Detect which cell encompasses the target text, then output its (x, y) center coordinate. 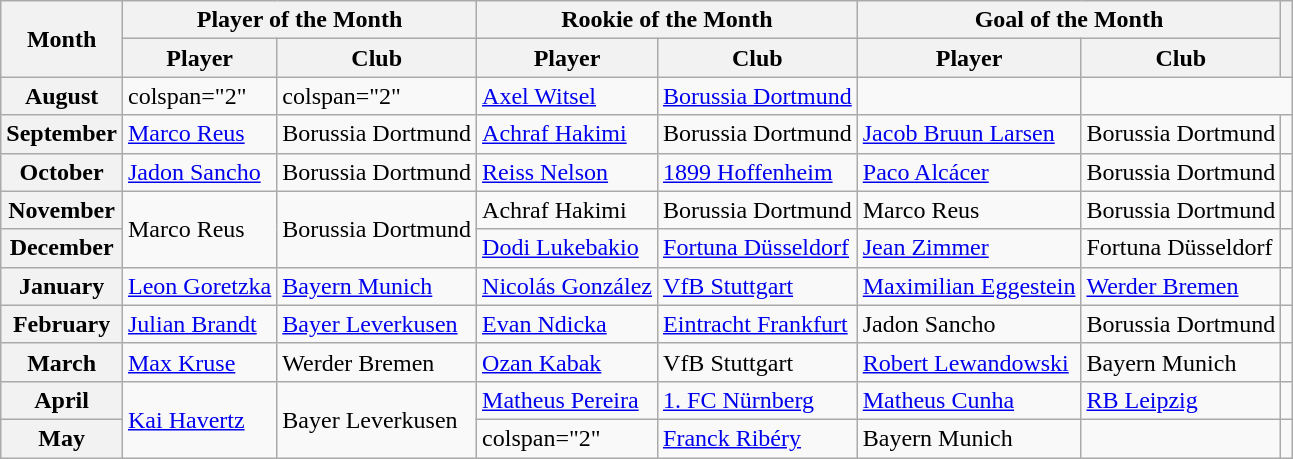
Max Kruse (199, 362)
Dodi Lukebakio (568, 248)
October (62, 172)
Player of the Month (299, 20)
Ozan Kabak (568, 362)
Eintracht Frankfurt (758, 324)
December (62, 248)
Leon Goretzka (199, 286)
August (62, 96)
Jean Zimmer (969, 248)
Matheus Cunha (969, 400)
Franck Ribéry (758, 438)
March (62, 362)
Maximilian Eggestein (969, 286)
May (62, 438)
Robert Lewandowski (969, 362)
1899 Hoffenheim (758, 172)
Goal of the Month (1068, 20)
February (62, 324)
RB Leipzig (1181, 400)
Nicolás González (568, 286)
Month (62, 39)
January (62, 286)
September (62, 134)
Axel Witsel (568, 96)
Evan Ndicka (568, 324)
November (62, 210)
Rookie of the Month (668, 20)
Kai Havertz (199, 419)
Matheus Pereira (568, 400)
Jacob Bruun Larsen (969, 134)
Reiss Nelson (568, 172)
April (62, 400)
Julian Brandt (199, 324)
Paco Alcácer (969, 172)
1. FC Nürnberg (758, 400)
